Output the [X, Y] coordinate of the center of the cell containing the given text.  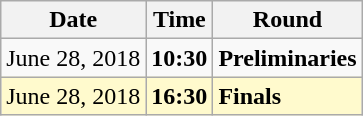
Time [180, 20]
Round [288, 20]
Date [74, 20]
16:30 [180, 96]
10:30 [180, 58]
Preliminaries [288, 58]
Finals [288, 96]
